Identify which cell holds the provided text, then report its (X, Y) central coordinate. 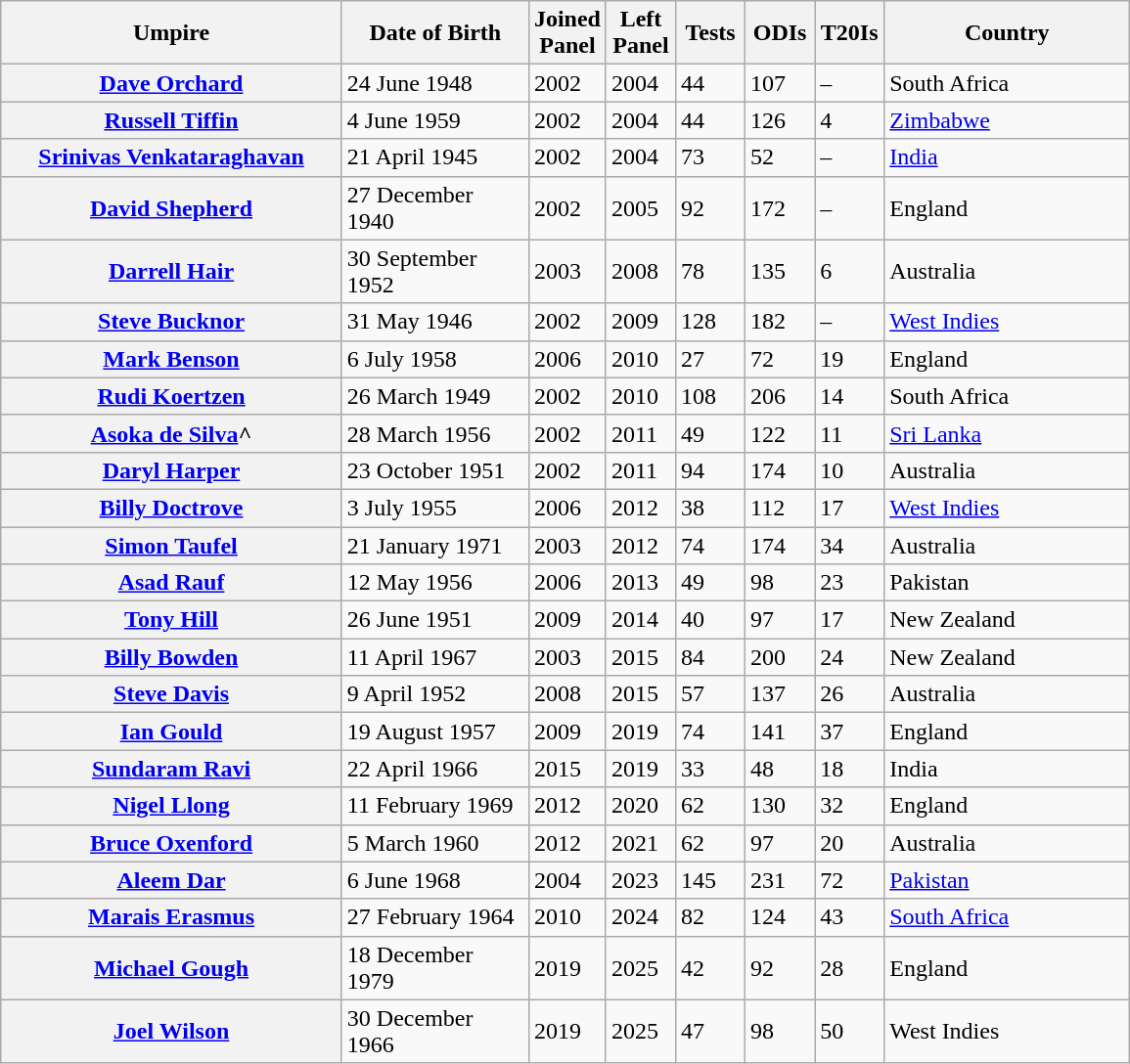
30 September 1952 (434, 272)
Dave Orchard (172, 83)
11 February 1969 (434, 806)
37 (849, 731)
82 (710, 917)
57 (710, 694)
Steve Davis (172, 694)
Umpire (172, 33)
73 (710, 157)
28 March 1956 (434, 433)
14 (849, 396)
4 (849, 120)
3 July 1955 (434, 508)
T20Is (849, 33)
Asoka de Silva^ (172, 433)
33 (710, 769)
122 (781, 433)
21 January 1971 (434, 545)
6 July 1958 (434, 359)
Srinivas Venkataraghavan (172, 157)
Michael Gough (172, 968)
34 (849, 545)
47 (710, 1031)
Asad Rauf (172, 583)
27 (710, 359)
18 (849, 769)
9 April 1952 (434, 694)
27 February 1964 (434, 917)
38 (710, 508)
22 April 1966 (434, 769)
2024 (640, 917)
231 (781, 880)
2005 (640, 207)
2023 (640, 880)
11 (849, 433)
182 (781, 322)
24 June 1948 (434, 83)
31 May 1946 (434, 322)
2021 (640, 843)
Aleem Dar (172, 880)
10 (849, 470)
124 (781, 917)
Bruce Oxenford (172, 843)
Sri Lanka (1008, 433)
27 December 1940 (434, 207)
94 (710, 470)
40 (710, 620)
Marais Erasmus (172, 917)
Joel Wilson (172, 1031)
206 (781, 396)
78 (710, 272)
52 (781, 157)
26 June 1951 (434, 620)
Daryl Harper (172, 470)
Nigel Llong (172, 806)
30 December 1966 (434, 1031)
Darrell Hair (172, 272)
Ian Gould (172, 731)
2014 (640, 620)
141 (781, 731)
43 (849, 917)
21 April 1945 (434, 157)
Rudi Koertzen (172, 396)
135 (781, 272)
4 June 1959 (434, 120)
172 (781, 207)
6 (849, 272)
48 (781, 769)
137 (781, 694)
24 (849, 657)
126 (781, 120)
145 (710, 880)
2020 (640, 806)
26 (849, 694)
130 (781, 806)
David Shepherd (172, 207)
26 March 1949 (434, 396)
2013 (640, 583)
32 (849, 806)
28 (849, 968)
20 (849, 843)
19 (849, 359)
Billy Doctrove (172, 508)
23 (849, 583)
5 March 1960 (434, 843)
ODIs (781, 33)
Left Panel (640, 33)
108 (710, 396)
Country (1008, 33)
Tests (710, 33)
Sundaram Ravi (172, 769)
11 April 1967 (434, 657)
42 (710, 968)
12 May 1956 (434, 583)
107 (781, 83)
Simon Taufel (172, 545)
Mark Benson (172, 359)
Russell Tiffin (172, 120)
Zimbabwe (1008, 120)
112 (781, 508)
50 (849, 1031)
128 (710, 322)
18 December 1979 (434, 968)
Billy Bowden (172, 657)
19 August 1957 (434, 731)
Tony Hill (172, 620)
Steve Bucknor (172, 322)
Joined Panel (567, 33)
200 (781, 657)
23 October 1951 (434, 470)
Date of Birth (434, 33)
84 (710, 657)
6 June 1968 (434, 880)
